For the text-containing cell, return its midpoint in (X, Y) coordinate format. 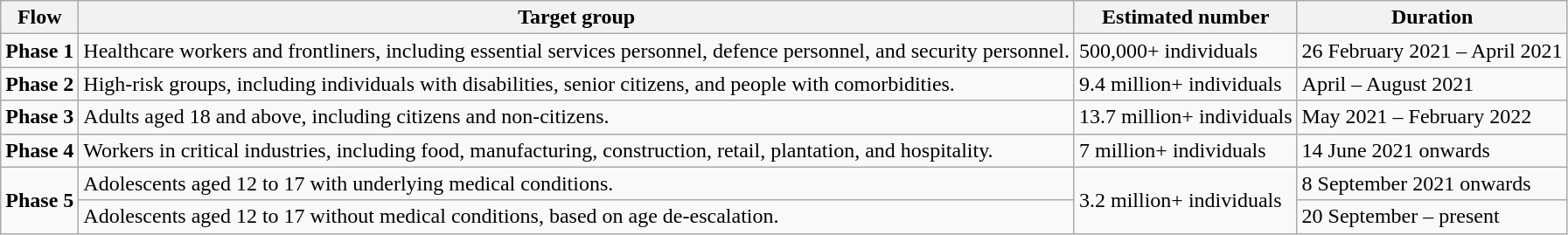
20 September – present (1432, 217)
26 February 2021 – April 2021 (1432, 51)
Phase 1 (40, 51)
13.7 million+ individuals (1186, 117)
Flow (40, 17)
14 June 2021 onwards (1432, 150)
8 September 2021 onwards (1432, 183)
April – August 2021 (1432, 84)
High-risk groups, including individuals with disabilities, senior citizens, and people with comorbidities. (577, 84)
Phase 5 (40, 200)
9.4 million+ individuals (1186, 84)
Estimated number (1186, 17)
Healthcare workers and frontliners, including essential services personnel, defence personnel, and security personnel. (577, 51)
Target group (577, 17)
Adolescents aged 12 to 17 with underlying medical conditions. (577, 183)
Phase 4 (40, 150)
500,000+ individuals (1186, 51)
3.2 million+ individuals (1186, 200)
May 2021 – February 2022 (1432, 117)
Duration (1432, 17)
Adults aged 18 and above, including citizens and non-citizens. (577, 117)
Phase 3 (40, 117)
Phase 2 (40, 84)
Workers in critical industries, including food, manufacturing, construction, retail, plantation, and hospitality. (577, 150)
Adolescents aged 12 to 17 without medical conditions, based on age de-escalation. (577, 217)
7 million+ individuals (1186, 150)
